Identify which cell holds the provided text, then report its [X, Y] central coordinate. 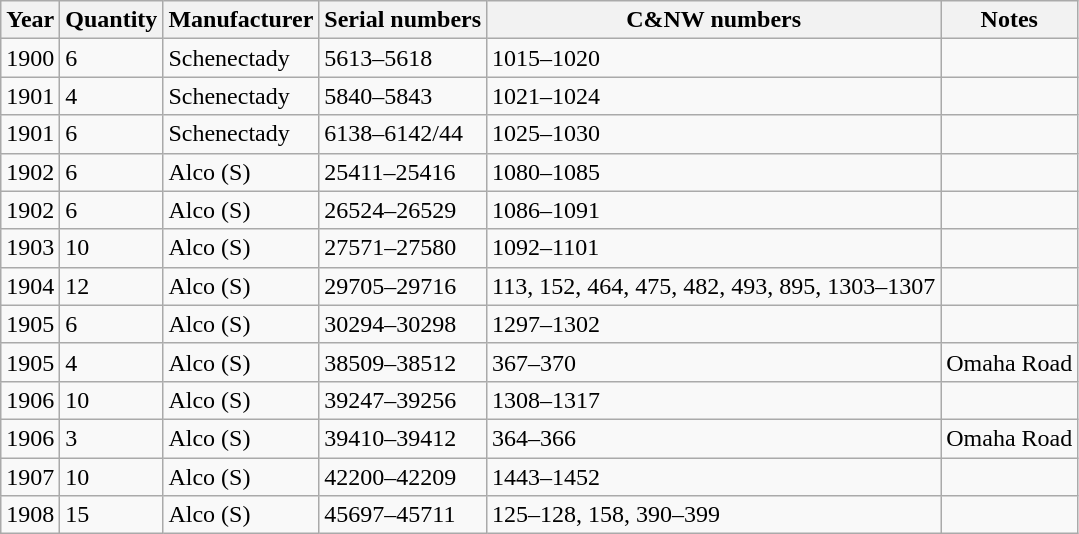
1021–1024 [714, 96]
Notes [1010, 20]
39247–39256 [403, 400]
1443–1452 [714, 477]
38509–38512 [403, 362]
6138–6142/44 [403, 134]
Serial numbers [403, 20]
1092–1101 [714, 248]
1903 [30, 248]
364–366 [714, 438]
1900 [30, 58]
1308–1317 [714, 400]
5840–5843 [403, 96]
30294–30298 [403, 324]
1297–1302 [714, 324]
12 [112, 286]
1025–1030 [714, 134]
25411–25416 [403, 172]
5613–5618 [403, 58]
1908 [30, 515]
1080–1085 [714, 172]
15 [112, 515]
42200–42209 [403, 477]
27571–27580 [403, 248]
39410–39412 [403, 438]
1015–1020 [714, 58]
1904 [30, 286]
125–128, 158, 390–399 [714, 515]
26524–26529 [403, 210]
C&NW numbers [714, 20]
1086–1091 [714, 210]
Quantity [112, 20]
45697–45711 [403, 515]
Manufacturer [241, 20]
113, 152, 464, 475, 482, 493, 895, 1303–1307 [714, 286]
1907 [30, 477]
29705–29716 [403, 286]
3 [112, 438]
367–370 [714, 362]
Year [30, 20]
